For the text-containing cell, return its midpoint in [X, Y] coordinate format. 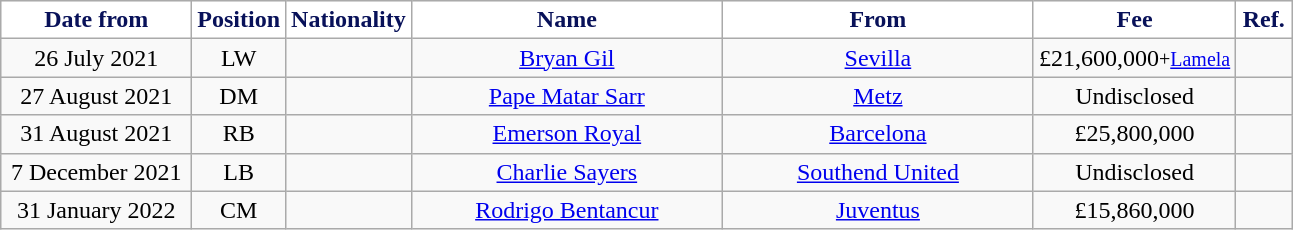
Fee [1134, 20]
RB [239, 134]
Pape Matar Sarr [566, 96]
31 August 2021 [96, 134]
7 December 2021 [96, 172]
£21,600,000+Lamela [1134, 58]
Emerson Royal [566, 134]
DM [239, 96]
Rodrigo Bentancur [566, 210]
Southend United [878, 172]
Metz [878, 96]
Date from [96, 20]
31 January 2022 [96, 210]
From [878, 20]
£15,860,000 [1134, 210]
Name [566, 20]
Juventus [878, 210]
Ref. [1264, 20]
CM [239, 210]
Position [239, 20]
LW [239, 58]
£25,800,000 [1134, 134]
Sevilla [878, 58]
Barcelona [878, 134]
27 August 2021 [96, 96]
Bryan Gil [566, 58]
Charlie Sayers [566, 172]
LB [239, 172]
Nationality [349, 20]
26 July 2021 [96, 58]
